Determine the (X, Y) coordinate at the center of the cell enclosing the given text.  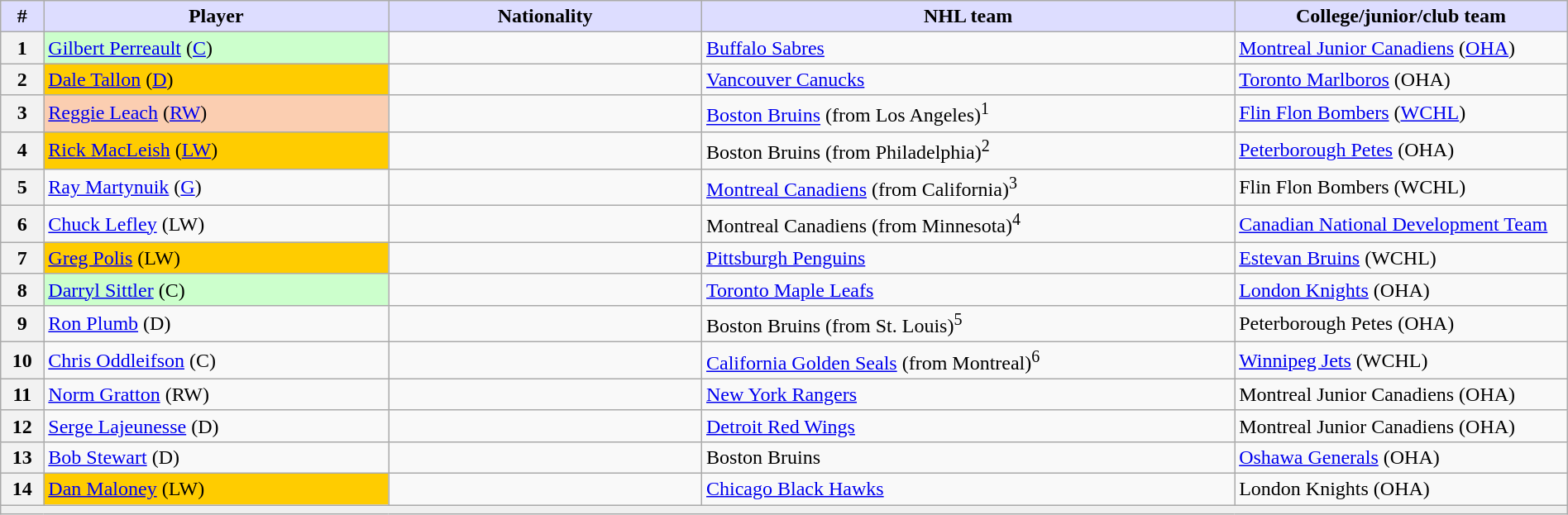
8 (22, 289)
2 (22, 79)
Norm Gratton (RW) (217, 394)
Estevan Bruins (WCHL) (1401, 258)
Gilbert Perreault (C) (217, 48)
Dan Maloney (LW) (217, 489)
Serge Lajeunesse (D) (217, 426)
College/junior/club team (1401, 17)
10 (22, 360)
Winnipeg Jets (WCHL) (1401, 360)
Pittsburgh Penguins (968, 258)
New York Rangers (968, 394)
7 (22, 258)
Chris Oddleifson (C) (217, 360)
Detroit Red Wings (968, 426)
Darryl Sittler (C) (217, 289)
13 (22, 458)
Chuck Lefley (LW) (217, 225)
1 (22, 48)
Dale Tallon (D) (217, 79)
Greg Polis (LW) (217, 258)
Montreal Canadiens (from California)3 (968, 187)
Buffalo Sabres (968, 48)
# (22, 17)
3 (22, 114)
NHL team (968, 17)
Ron Plumb (D) (217, 324)
Oshawa Generals (OHA) (1401, 458)
9 (22, 324)
14 (22, 489)
12 (22, 426)
Player (217, 17)
4 (22, 150)
Boston Bruins (from Philadelphia)2 (968, 150)
Canadian National Development Team (1401, 225)
Rick MacLeish (LW) (217, 150)
Vancouver Canucks (968, 79)
Boston Bruins (from Los Angeles)1 (968, 114)
Nationality (546, 17)
Reggie Leach (RW) (217, 114)
Toronto Maple Leafs (968, 289)
Boston Bruins (from St. Louis)5 (968, 324)
Ray Martynuik (G) (217, 187)
California Golden Seals (from Montreal)6 (968, 360)
11 (22, 394)
Chicago Black Hawks (968, 489)
5 (22, 187)
Boston Bruins (968, 458)
Bob Stewart (D) (217, 458)
6 (22, 225)
Toronto Marlboros (OHA) (1401, 79)
Montreal Canadiens (from Minnesota)4 (968, 225)
